Find where the given text appears and provide that cell's center as (X, Y) coordinate. 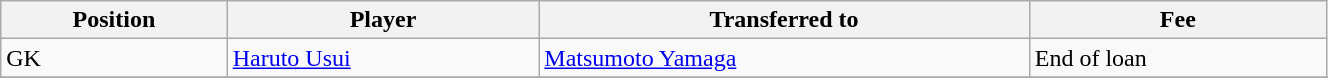
GK (114, 58)
Fee (1178, 20)
Matsumoto Yamaga (784, 58)
Player (383, 20)
Transferred to (784, 20)
Position (114, 20)
Haruto Usui (383, 58)
End of loan (1178, 58)
